Find where the given text appears and provide that cell's center as [x, y] coordinate. 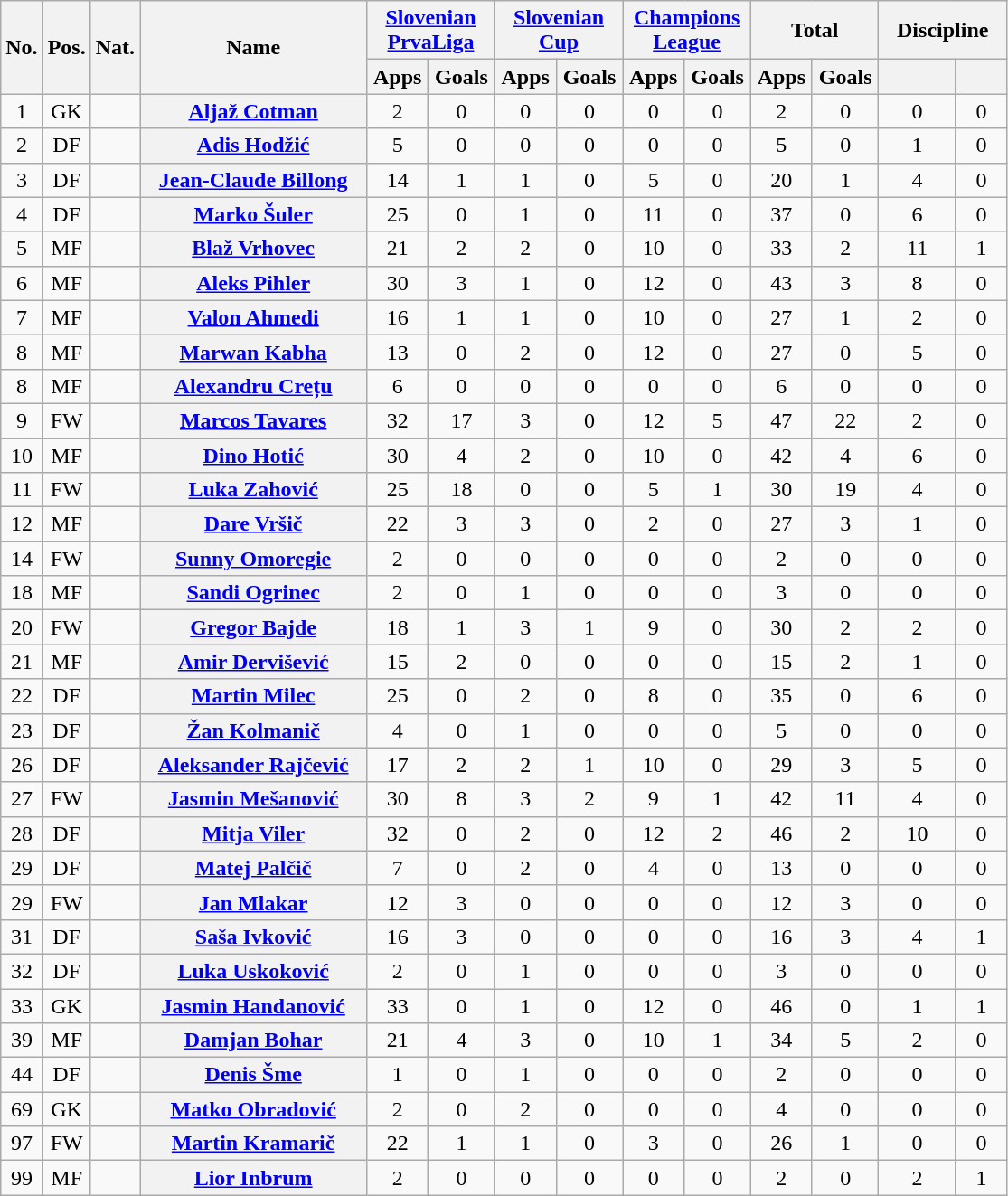
Slovenian Cup [559, 31]
43 [781, 283]
Aljaž Cotman [253, 111]
Marcos Tavares [253, 420]
Denis Šme [253, 1075]
44 [22, 1075]
99 [22, 1178]
Marko Šuler [253, 214]
Sandi Ogrinec [253, 593]
Matej Palčič [253, 868]
Jasmin Handanović [253, 1006]
Jan Mlakar [253, 902]
Total [815, 31]
Damjan Bohar [253, 1041]
19 [845, 490]
Dino Hotić [253, 455]
28 [22, 833]
Discipline [943, 31]
Sunny Omoregie [253, 559]
No. [22, 47]
Champions League [687, 31]
Jean-Claude Billong [253, 180]
47 [781, 420]
Aleksander Rajčević [253, 765]
Adis Hodžić [253, 146]
34 [781, 1041]
Slovenian PrvaLiga [431, 31]
Pos. [67, 47]
Mitja Viler [253, 833]
69 [22, 1109]
Jasmin Mešanović [253, 799]
Martin Kramarič [253, 1144]
Žan Kolmanič [253, 730]
39 [22, 1041]
Lior Inbrum [253, 1178]
31 [22, 937]
Amir Dervišević [253, 662]
Valon Ahmedi [253, 317]
Dare Vršič [253, 524]
Gregor Bajde [253, 627]
97 [22, 1144]
Blaž Vrhovec [253, 249]
Luka Uskoković [253, 971]
37 [781, 214]
23 [22, 730]
Alexandru Crețu [253, 386]
Martin Milec [253, 696]
Luka Zahović [253, 490]
Name [253, 47]
Matko Obradović [253, 1109]
35 [781, 696]
Marwan Kabha [253, 352]
Nat. [115, 47]
Aleks Pihler [253, 283]
Saša Ivković [253, 937]
